Identify which cell holds the provided text, then report its [X, Y] central coordinate. 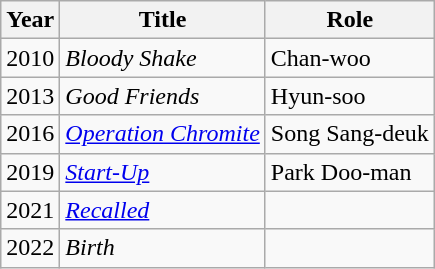
Year [30, 20]
Bloody Shake [163, 58]
Song Sang-deuk [350, 134]
Park Doo-man [350, 172]
Operation Chromite [163, 134]
Recalled [163, 210]
2016 [30, 134]
2019 [30, 172]
Chan-woo [350, 58]
Birth [163, 248]
Role [350, 20]
2022 [30, 248]
Start-Up [163, 172]
2013 [30, 96]
2021 [30, 210]
Hyun-soo [350, 96]
Title [163, 20]
2010 [30, 58]
Good Friends [163, 96]
